Pinpoint the cell where the given text exists, returning its [x, y] midpoint coordinate. 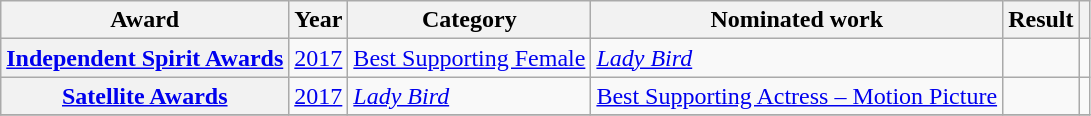
Result [1041, 20]
Nominated work [797, 20]
Satellite Awards [145, 96]
Year [318, 20]
Category [470, 20]
Best Supporting Actress – Motion Picture [797, 96]
Best Supporting Female [470, 58]
Award [145, 20]
Independent Spirit Awards [145, 58]
